Output the [x, y] coordinate of the center of the cell containing the given text.  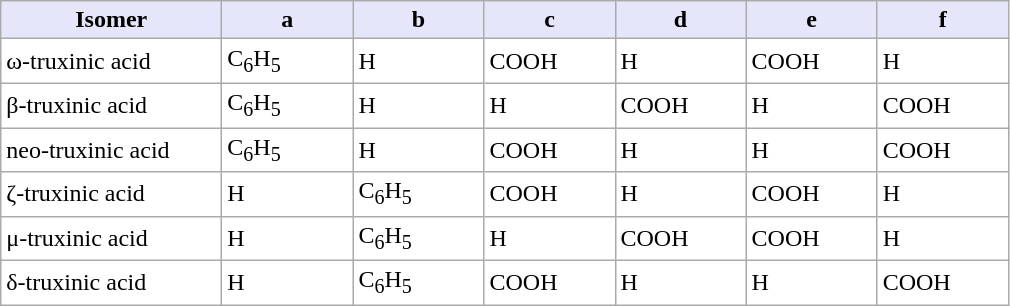
μ-truxinic acid [112, 238]
c [550, 20]
a [288, 20]
neo-truxinic acid [112, 150]
Isomer [112, 20]
f [942, 20]
β-truxinic acid [112, 105]
δ-truxinic acid [112, 283]
ω-truxinic acid [112, 61]
b [418, 20]
e [812, 20]
ζ-truxinic acid [112, 194]
d [680, 20]
